Determine the [x, y] coordinate at the center of the cell enclosing the given text.  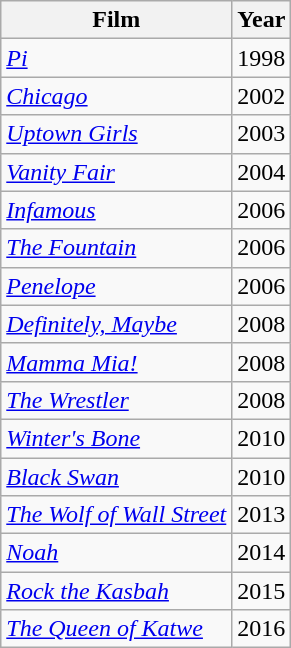
1998 [262, 58]
Pi [116, 58]
Chicago [116, 96]
Black Swan [116, 477]
2014 [262, 553]
Definitely, Maybe [116, 324]
2015 [262, 591]
2004 [262, 172]
The Queen of Katwe [116, 629]
Mamma Mia! [116, 362]
Uptown Girls [116, 134]
Film [116, 20]
Noah [116, 553]
2013 [262, 515]
2002 [262, 96]
2003 [262, 134]
Penelope [116, 286]
Year [262, 20]
The Wolf of Wall Street [116, 515]
Vanity Fair [116, 172]
The Wrestler [116, 400]
Infamous [116, 210]
Rock the Kasbah [116, 591]
The Fountain [116, 248]
2016 [262, 629]
Winter's Bone [116, 438]
